Return the [x, y] coordinate for the center point of the cell that contains the specified text.  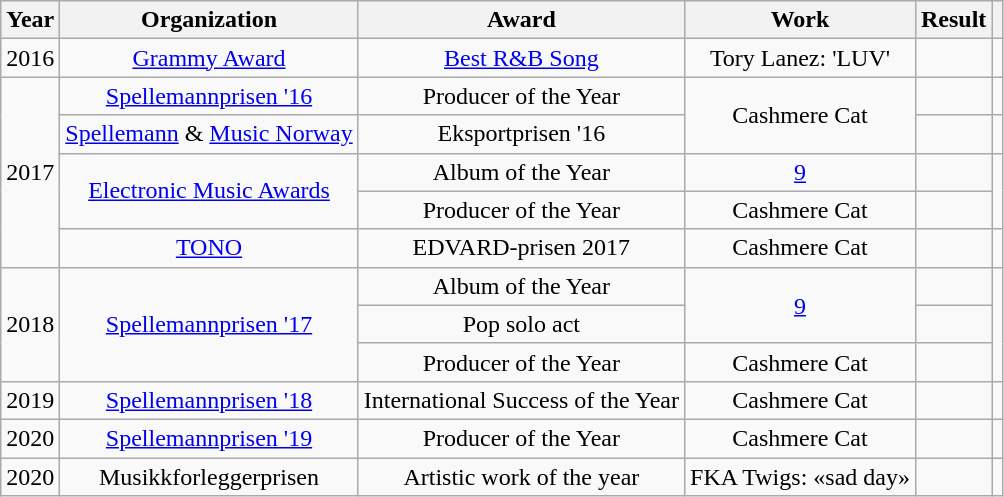
Electronic Music Awards [209, 191]
2019 [30, 400]
Spellemannprisen '17 [209, 324]
Musikkforleggerprisen [209, 477]
Spellemannprisen '19 [209, 438]
2018 [30, 324]
Spellemann & Music Norway [209, 134]
Result [953, 20]
International Success of the Year [521, 400]
2017 [30, 172]
Spellemannprisen '16 [209, 96]
Eksportprisen '16 [521, 134]
FKA Twigs: «sad day» [800, 477]
Award [521, 20]
Pop solo act [521, 324]
Work [800, 20]
Artistic work of the year [521, 477]
Best R&B Song [521, 58]
EDVARD-prisen 2017 [521, 248]
2016 [30, 58]
Spellemannprisen '18 [209, 400]
Year [30, 20]
Tory Lanez: 'LUV' [800, 58]
Grammy Award [209, 58]
Organization [209, 20]
TONO [209, 248]
